Return [X, Y] of the center of cell containing provided text 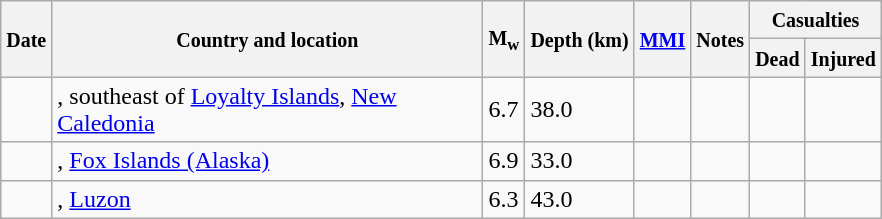
6.7 [504, 110]
, Luzon [268, 199]
, Fox Islands (Alaska) [268, 161]
MMI [662, 39]
6.3 [504, 199]
Casualties [816, 20]
, southeast of Loyalty Islands, New Caledonia [268, 110]
Mw [504, 39]
Date [26, 39]
33.0 [580, 161]
Injured [843, 58]
43.0 [580, 199]
Dead [778, 58]
Notes [720, 39]
6.9 [504, 161]
Country and location [268, 39]
38.0 [580, 110]
Depth (km) [580, 39]
